Determine the (X, Y) coordinate at the center of the cell enclosing the given text.  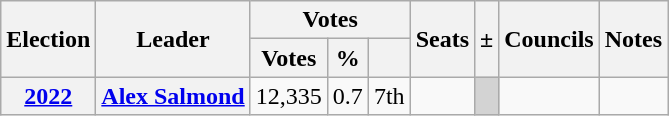
0.7 (348, 96)
Leader (173, 39)
Councils (549, 39)
7th (389, 96)
Alex Salmond (173, 96)
Seats (442, 39)
Notes (633, 39)
12,335 (288, 96)
± (487, 39)
% (348, 58)
2022 (48, 96)
Election (48, 39)
